Find where the given text appears and provide that cell's center as (X, Y) coordinate. 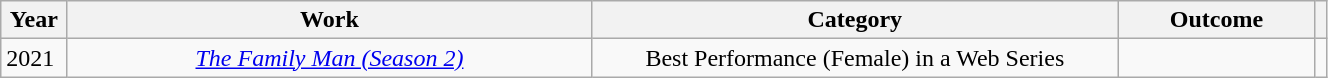
The Family Man (Season 2) (330, 58)
Category (855, 20)
2021 (34, 58)
Outcome (1217, 20)
Year (34, 20)
Best Performance (Female) in a Web Series (855, 58)
Work (330, 20)
